Provide the (x, y) coordinate of the cell's center where the given text is located.  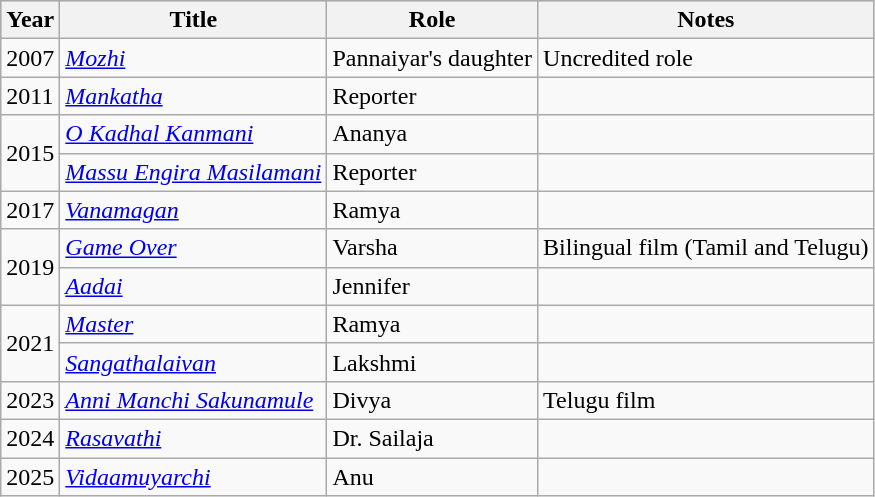
Vanamagan (194, 210)
Telugu film (706, 400)
Divya (432, 400)
Bilingual film (Tamil and Telugu) (706, 248)
2019 (30, 267)
Massu Engira Masilamani (194, 172)
2023 (30, 400)
2017 (30, 210)
2011 (30, 96)
Mozhi (194, 58)
Dr. Sailaja (432, 438)
2007 (30, 58)
Year (30, 20)
Varsha (432, 248)
Pannaiyar's daughter (432, 58)
O Kadhal Kanmani (194, 134)
Game Over (194, 248)
Aadai (194, 286)
2015 (30, 153)
Sangathalaivan (194, 362)
Rasavathi (194, 438)
2021 (30, 343)
2024 (30, 438)
Master (194, 324)
Vidaamuyarchi (194, 477)
Notes (706, 20)
Title (194, 20)
Anu (432, 477)
Uncredited role (706, 58)
Role (432, 20)
Lakshmi (432, 362)
Anni Manchi Sakunamule (194, 400)
Ananya (432, 134)
Mankatha (194, 96)
Jennifer (432, 286)
2025 (30, 477)
